Determine the (X, Y) coordinate at the center of the cell enclosing the given text.  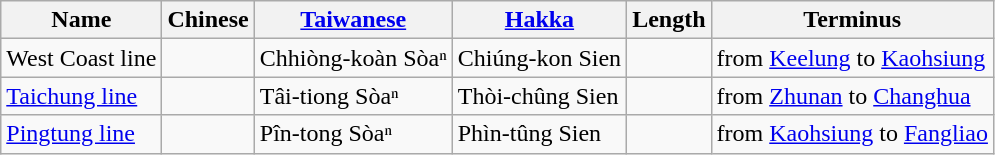
from Kaohsiung to Fangliao (852, 134)
from Keelung to Kaohsiung (852, 58)
Terminus (852, 20)
Taiwanese (353, 20)
Chhiòng-koàn Sòaⁿ (353, 58)
from Zhunan to Changhua (852, 96)
Thòi-chûng Sien (539, 96)
Chiúng-kon Sien (539, 58)
Length (669, 20)
Pingtung line (82, 134)
Chinese (208, 20)
Hakka (539, 20)
Pîn-tong Sòaⁿ (353, 134)
Phìn-tûng Sien (539, 134)
Taichung line (82, 96)
Name (82, 20)
West Coast line (82, 58)
Tâi-tiong Sòaⁿ (353, 96)
